Output the (X, Y) coordinate of the center of the cell containing the given text.  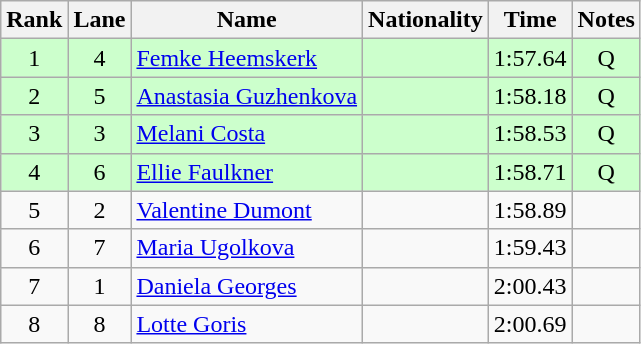
Femke Heemskerk (247, 58)
Melani Costa (247, 134)
Maria Ugolkova (247, 248)
1:58.71 (530, 172)
2:00.43 (530, 286)
Daniela Georges (247, 286)
1:58.89 (530, 210)
1:57.64 (530, 58)
Time (530, 20)
Valentine Dumont (247, 210)
Notes (606, 20)
Ellie Faulkner (247, 172)
1:59.43 (530, 248)
Rank (34, 20)
1:58.18 (530, 96)
Lane (100, 20)
Name (247, 20)
1:58.53 (530, 134)
2:00.69 (530, 324)
Nationality (426, 20)
Anastasia Guzhenkova (247, 96)
Lotte Goris (247, 324)
